Scan for the cell matching the given text and deliver its [X, Y] coordinate at center. 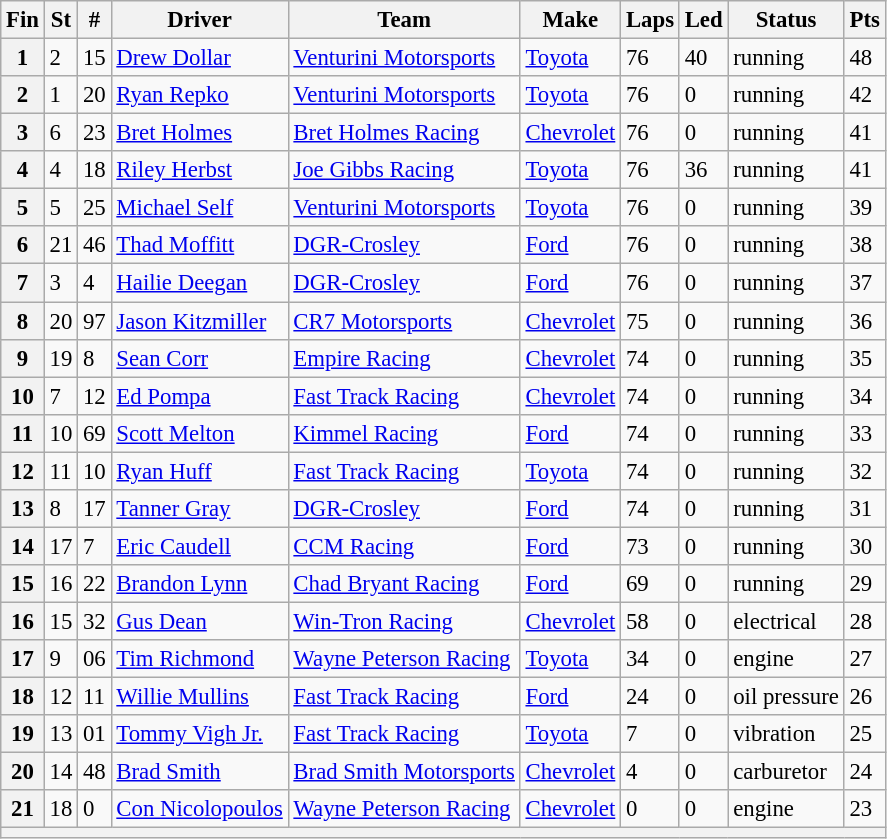
Brad Smith [200, 772]
73 [650, 546]
Brad Smith Motorsports [404, 772]
Thad Moffitt [200, 245]
27 [864, 659]
37 [864, 283]
40 [704, 58]
58 [650, 621]
electrical [786, 621]
Fin [23, 20]
Pts [864, 20]
Make [570, 20]
Sean Corr [200, 358]
Joe Gibbs Racing [404, 170]
26 [864, 697]
22 [94, 584]
35 [864, 358]
Team [404, 20]
Ryan Huff [200, 471]
oil pressure [786, 697]
Tanner Gray [200, 509]
Led [704, 20]
42 [864, 95]
Bret Holmes [200, 133]
31 [864, 509]
Con Nicolopoulos [200, 809]
Ryan Repko [200, 95]
# [94, 20]
28 [864, 621]
Riley Herbst [200, 170]
CR7 Motorsports [404, 321]
97 [94, 321]
carburetor [786, 772]
01 [94, 734]
46 [94, 245]
Gus Dean [200, 621]
Scott Melton [200, 433]
Tommy Vigh Jr. [200, 734]
Brandon Lynn [200, 584]
Win-Tron Racing [404, 621]
75 [650, 321]
33 [864, 433]
Willie Mullins [200, 697]
Eric Caudell [200, 546]
vibration [786, 734]
Kimmel Racing [404, 433]
Empire Racing [404, 358]
St [60, 20]
38 [864, 245]
Drew Dollar [200, 58]
Jason Kitzmiller [200, 321]
Status [786, 20]
Ed Pompa [200, 396]
30 [864, 546]
Chad Bryant Racing [404, 584]
Driver [200, 20]
Michael Self [200, 208]
Hailie Deegan [200, 283]
Bret Holmes Racing [404, 133]
Tim Richmond [200, 659]
29 [864, 584]
Laps [650, 20]
06 [94, 659]
39 [864, 208]
CCM Racing [404, 546]
